Return [X, Y] of the center of cell containing provided text 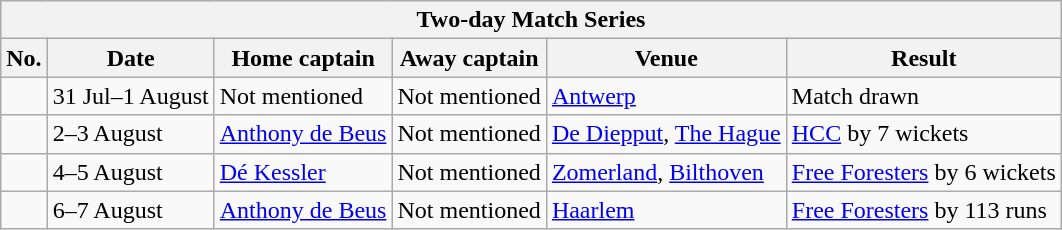
Free Foresters by 113 runs [924, 210]
Dé Kessler [303, 172]
Venue [666, 58]
No. [24, 58]
Match drawn [924, 96]
Result [924, 58]
Date [130, 58]
HCC by 7 wickets [924, 134]
Zomerland, Bilthoven [666, 172]
Antwerp [666, 96]
6–7 August [130, 210]
Haarlem [666, 210]
Free Foresters by 6 wickets [924, 172]
4–5 August [130, 172]
De Diepput, The Hague [666, 134]
Home captain [303, 58]
31 Jul–1 August [130, 96]
2–3 August [130, 134]
Two-day Match Series [532, 20]
Away captain [469, 58]
